Find where the given text appears and provide that cell's center as [X, Y] coordinate. 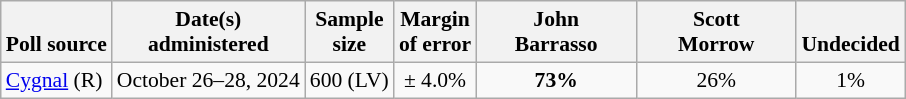
Samplesize [350, 32]
± 4.0% [435, 80]
600 (LV) [350, 80]
1% [850, 80]
73% [556, 80]
Marginof error [435, 32]
Date(s)administered [208, 32]
October 26–28, 2024 [208, 80]
Cygnal (R) [56, 80]
Poll source [56, 32]
Undecided [850, 32]
JohnBarrasso [556, 32]
ScottMorrow [716, 32]
26% [716, 80]
